Return the (x, y) coordinate for the center point of the cell that contains the specified text.  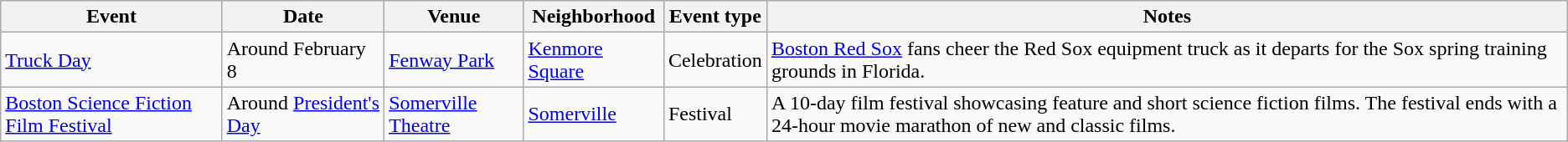
Somerville Theatre (454, 114)
Boston Red Sox fans cheer the Red Sox equipment truck as it departs for the Sox spring training grounds in Florida. (1167, 60)
Celebration (715, 60)
Somerville (593, 114)
Boston Science Fiction Film Festival (111, 114)
Around February 8 (303, 60)
Event (111, 17)
Date (303, 17)
Notes (1167, 17)
Fenway Park (454, 60)
A 10-day film festival showcasing feature and short science fiction films. The festival ends with a 24-hour movie marathon of new and classic films. (1167, 114)
Festival (715, 114)
Neighborhood (593, 17)
Kenmore Square (593, 60)
Event type (715, 17)
Truck Day (111, 60)
Venue (454, 17)
Around President's Day (303, 114)
